Identify which cell holds the provided text, then report its (X, Y) central coordinate. 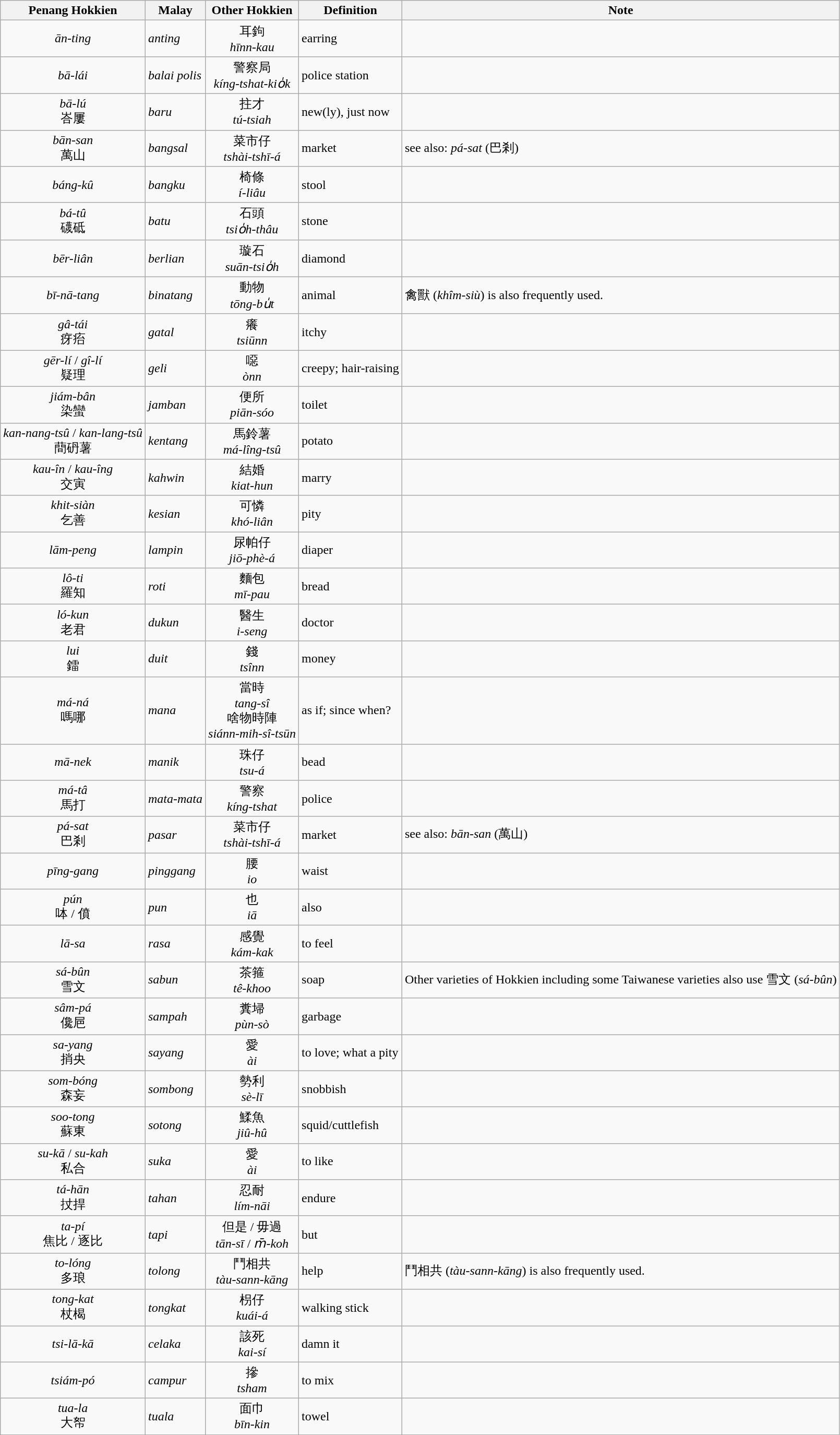
面巾bīn-kin (253, 1417)
當時tang-sî啥物時陣siánn-mih-sî-tsūn (253, 710)
ta-pí焦比 / 逐比 (73, 1234)
sotong (175, 1125)
tapi (175, 1234)
珠仔tsu-á (253, 762)
creepy; hair-raising (351, 369)
jiám-bân染蠻 (73, 405)
police (351, 799)
lampin (175, 550)
也iā (253, 907)
lô-ti羅知 (73, 586)
anting (175, 39)
new(ly), just now (351, 112)
kesian (175, 514)
soap (351, 980)
pīng-gang (73, 871)
bā-lú峇屢 (73, 112)
mata-mata (175, 799)
balai polis (175, 75)
tá-hān扙捍 (73, 1198)
sampah (175, 1016)
Malay (175, 10)
diamond (351, 258)
pún呠 / 僨 (73, 907)
to love; what a pity (351, 1053)
sabun (175, 980)
manik (175, 762)
rasa (175, 944)
鬥相共tàu-sann-kāng (253, 1271)
sá-bûn雪文 (73, 980)
bead (351, 762)
癢tsiūnn (253, 332)
police station (351, 75)
kentang (175, 441)
ān-ting (73, 39)
pasar (175, 835)
pá-sat巴剎 (73, 835)
to mix (351, 1380)
pun (175, 907)
batu (175, 221)
as if; since when? (351, 710)
toilet (351, 405)
ló-kun老君 (73, 623)
lām-peng (73, 550)
tsiám-pó (73, 1380)
baru (175, 112)
警察kíng-tshat (253, 799)
jamban (175, 405)
help (351, 1271)
結婚kiat-hun (253, 478)
tua-la大帤 (73, 1417)
bēr-liân (73, 258)
禽獸 (khîm-siù) is also frequently used. (621, 295)
towel (351, 1417)
suka (175, 1161)
Definition (351, 10)
Other Hokkien (253, 10)
su-kā / su-kah私合 (73, 1161)
som-bóng森妄 (73, 1089)
snobbish (351, 1089)
gatal (175, 332)
bá-tû礣砥 (73, 221)
duit (175, 659)
gâ-tái疨㾂 (73, 332)
該死kai-sí (253, 1344)
bangsal (175, 148)
噁ònn (253, 369)
tolong (175, 1271)
má-tâ馬打 (73, 799)
stool (351, 185)
waist (351, 871)
dukun (175, 623)
忍耐lím-nāi (253, 1198)
lā-sa (73, 944)
璇石suān-tsio̍h (253, 258)
money (351, 659)
感覺kám-kak (253, 944)
diaper (351, 550)
Penang Hokkien (73, 10)
má-ná嗎哪 (73, 710)
marry (351, 478)
糞埽pùn-sò (253, 1016)
khit-siàn乞善 (73, 514)
Other varieties of Hokkien including some Taiwanese varieties also use 雪文 (sá-bûn) (621, 980)
bread (351, 586)
walking stick (351, 1308)
椅條í-liâu (253, 185)
尿帕仔jiō-phè-á (253, 550)
see also: bān-san (萬山) (621, 835)
squid/cuttlefish (351, 1125)
錢tsînn (253, 659)
tahan (175, 1198)
醫生i-seng (253, 623)
earring (351, 39)
枴仔kuái-á (253, 1308)
tuala (175, 1417)
itchy (351, 332)
but (351, 1234)
tongkat (175, 1308)
soo-tong蘇東 (73, 1125)
animal (351, 295)
kau-în / kau-îng交寅 (73, 478)
garbage (351, 1016)
但是 / 毋過tān-sī / m̄-koh (253, 1234)
石頭tsio̍h-thâu (253, 221)
pity (351, 514)
拄才tú-tsiah (253, 112)
bangku (175, 185)
kahwin (175, 478)
馬鈴薯má-lîng-tsû (253, 441)
鰇魚jiû-hû (253, 1125)
動物tōng-bu̍t (253, 295)
bī-nā-tang (73, 295)
sâm-pá儳㞎 (73, 1016)
doctor (351, 623)
Note (621, 10)
to like (351, 1161)
便所piān-sóo (253, 405)
kan-nang-tsû / kan-lang-tsû蕳砃薯 (73, 441)
sombong (175, 1089)
to-lóng多琅 (73, 1271)
bā-lái (73, 75)
potato (351, 441)
gēr-lí / gî-lí疑理 (73, 369)
腰io (253, 871)
lui鐳 (73, 659)
pinggang (175, 871)
berlian (175, 258)
勢利sè-lī (253, 1089)
roti (175, 586)
binatang (175, 295)
mā-nek (73, 762)
可憐khó-liân (253, 514)
campur (175, 1380)
mana (175, 710)
damn it (351, 1344)
tong-kat杖楬 (73, 1308)
also (351, 907)
endure (351, 1198)
báng-kû (73, 185)
警察局kíng-tshat-kio̍k (253, 75)
geli (175, 369)
鬥相共 (tàu-sann-kāng) is also frequently used. (621, 1271)
celaka (175, 1344)
see also: pá-sat (巴剎) (621, 148)
sa-yang捎央 (73, 1053)
耳鉤hīnn-kau (253, 39)
tsi-lā-kā (73, 1344)
bān-san萬山 (73, 148)
sayang (175, 1053)
麵包mī-pau (253, 586)
to feel (351, 944)
摻tsham (253, 1380)
stone (351, 221)
茶箍tê-khoo (253, 980)
